Detect which cell encompasses the target text, then output its (x, y) center coordinate. 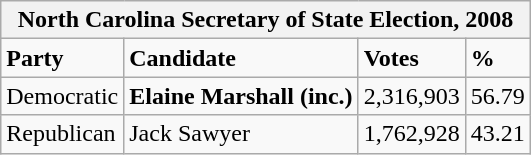
Jack Sawyer (241, 134)
% (498, 58)
Republican (62, 134)
56.79 (498, 96)
Party (62, 58)
Democratic (62, 96)
North Carolina Secretary of State Election, 2008 (266, 20)
Elaine Marshall (inc.) (241, 96)
43.21 (498, 134)
1,762,928 (412, 134)
Votes (412, 58)
Candidate (241, 58)
2,316,903 (412, 96)
